Capture the cell that displays the provided text and extract its [X, Y] central coordinate. 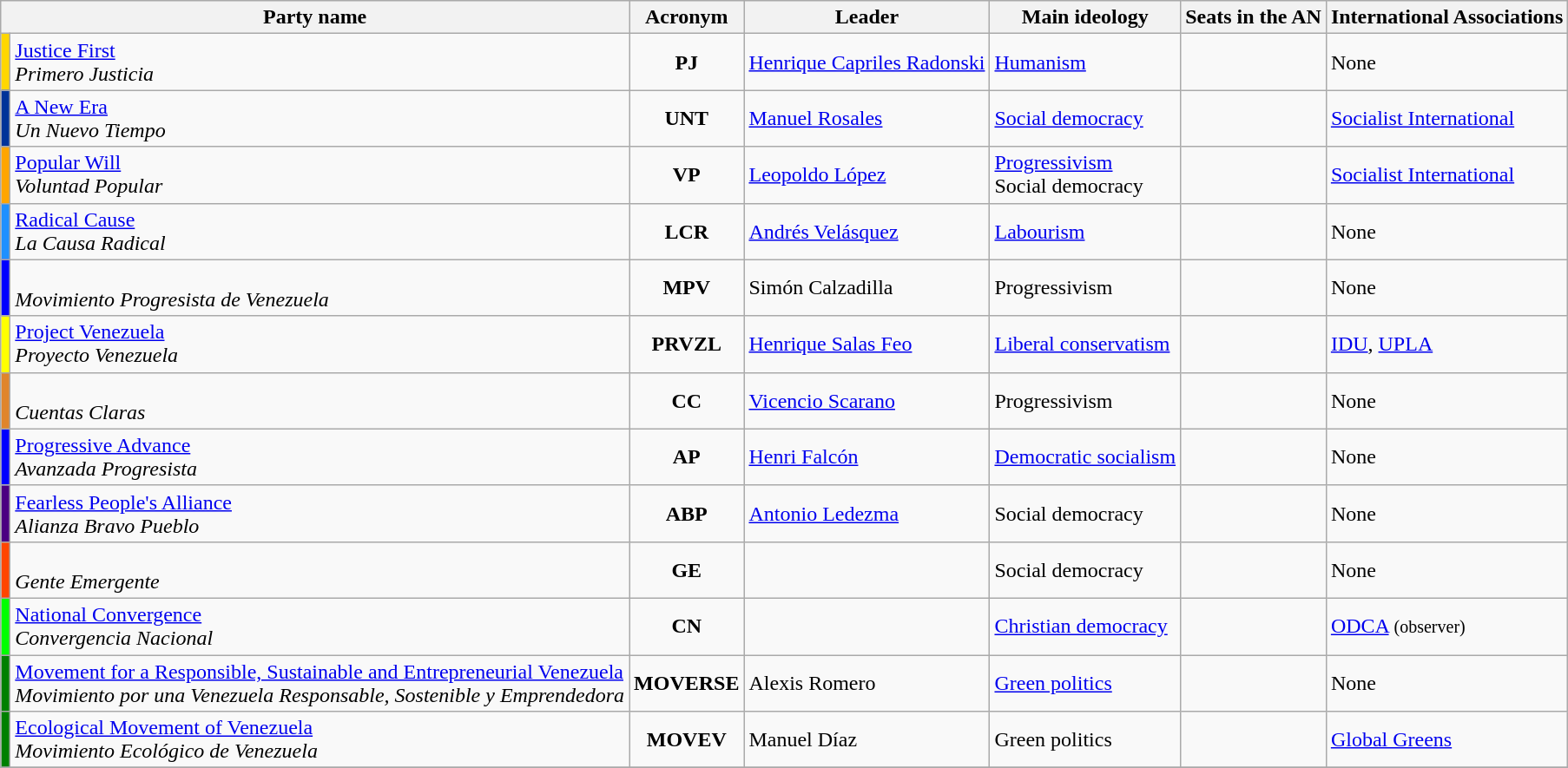
Fearless People's AllianceAlianza Bravo Pueblo [320, 514]
Gente Emergente [320, 569]
Vicencio Scarano [866, 401]
Simón Calzadilla [866, 288]
Henrique Salas Feo [866, 344]
Andrés Velásquez [866, 231]
Alexis Romero [866, 682]
Global Greens [1446, 739]
ODCA (observer) [1446, 627]
Henri Falcón [866, 456]
Project VenezuelaProyecto Venezuela [320, 344]
CC [687, 401]
Popular WillVoluntad Popular [320, 175]
Labourism [1085, 231]
Antonio Ledezma [866, 514]
Justice FirstPrimero Justicia [320, 62]
Movimiento Progresista de Venezuela [320, 288]
Main ideology [1085, 17]
International Associations [1446, 17]
UNT [687, 118]
Democratic socialism [1085, 456]
Liberal conservatism [1085, 344]
Henrique Capriles Radonski [866, 62]
MOVEV [687, 739]
MPV [687, 288]
Progressive AdvanceAvanzada Progresista [320, 456]
CN [687, 627]
Leopoldo López [866, 175]
LCR [687, 231]
Radical CauseLa Causa Radical [320, 231]
Manuel Rosales [866, 118]
MOVERSE [687, 682]
AP [687, 456]
National ConvergenceConvergencia Nacional [320, 627]
IDU, UPLA [1446, 344]
Seats in the AN [1254, 17]
PJ [687, 62]
PRVZL [687, 344]
GE [687, 569]
Movement for a Responsible, Sustainable and Entrepreneurial VenezuelaMovimiento por una Venezuela Responsable, Sostenible y Emprendedora [320, 682]
ABP [687, 514]
Humanism [1085, 62]
Leader [866, 17]
Acronym [687, 17]
Manuel Díaz [866, 739]
Cuentas Claras [320, 401]
Party name [315, 17]
A New EraUn Nuevo Tiempo [320, 118]
VP [687, 175]
ProgressivismSocial democracy [1085, 175]
Christian democracy [1085, 627]
Ecological Movement of VenezuelaMovimiento Ecológico de Venezuela [320, 739]
